Determine the [x, y] coordinate at the center of the cell enclosing the given text.  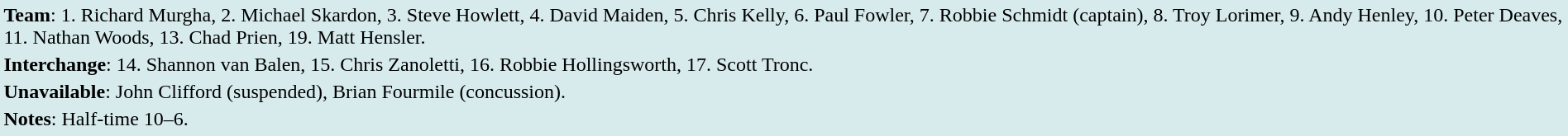
Notes: Half-time 10–6. [784, 119]
Unavailable: John Clifford (suspended), Brian Fourmile (concussion). [784, 91]
Interchange: 14. Shannon van Balen, 15. Chris Zanoletti, 16. Robbie Hollingsworth, 17. Scott Tronc. [784, 64]
